Find where the given text appears and provide that cell's center as (x, y) coordinate. 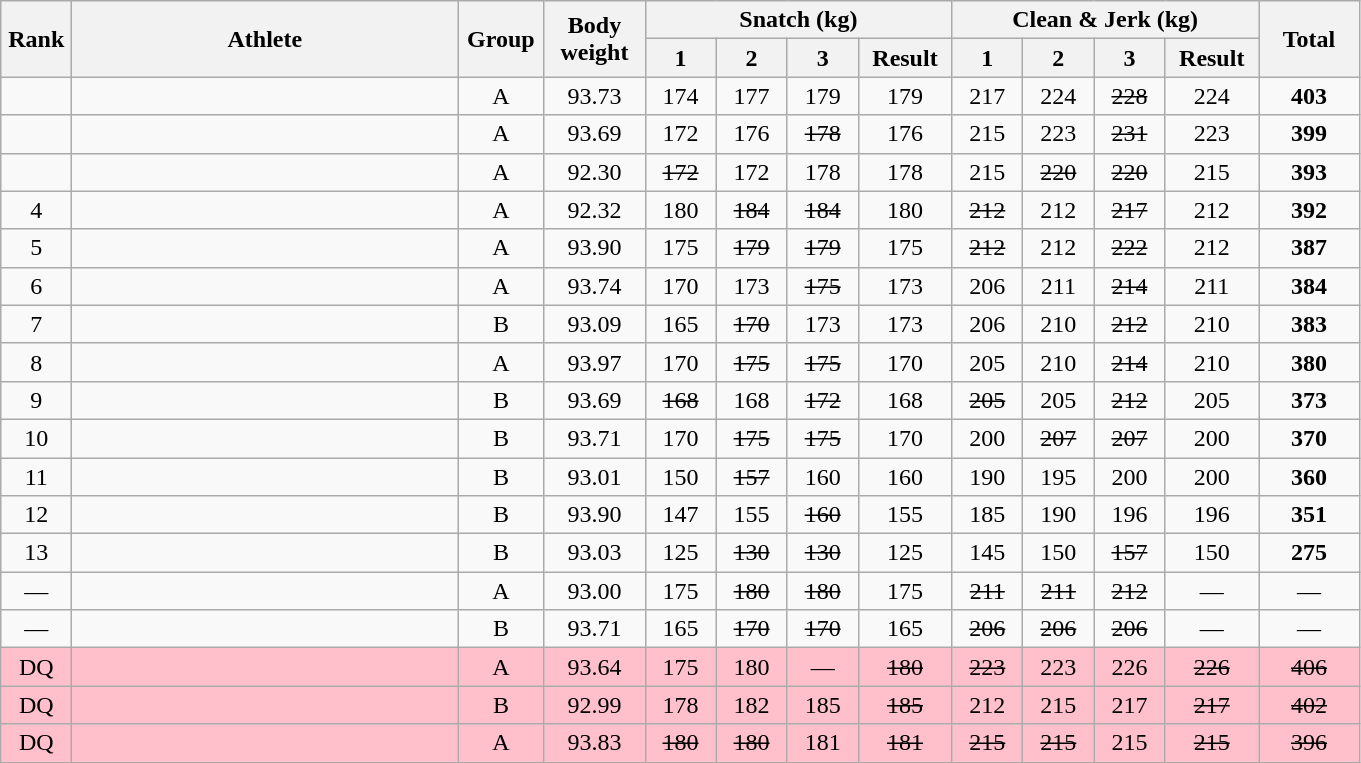
Clean & Jerk (kg) (1106, 20)
384 (1308, 286)
373 (1308, 400)
402 (1308, 705)
Body weight (594, 39)
93.74 (594, 286)
12 (36, 515)
222 (1130, 248)
370 (1308, 438)
Snatch (kg) (798, 20)
360 (1308, 477)
393 (1308, 172)
177 (752, 96)
11 (36, 477)
13 (36, 553)
92.32 (594, 210)
228 (1130, 96)
Total (1308, 39)
Rank (36, 39)
392 (1308, 210)
10 (36, 438)
6 (36, 286)
383 (1308, 324)
174 (680, 96)
92.30 (594, 172)
93.00 (594, 591)
145 (988, 553)
93.83 (594, 743)
9 (36, 400)
8 (36, 362)
93.73 (594, 96)
93.64 (594, 667)
93.09 (594, 324)
7 (36, 324)
387 (1308, 248)
Group (501, 39)
396 (1308, 743)
4 (36, 210)
399 (1308, 134)
406 (1308, 667)
Athlete (265, 39)
351 (1308, 515)
403 (1308, 96)
195 (1058, 477)
275 (1308, 553)
92.99 (594, 705)
182 (752, 705)
93.97 (594, 362)
147 (680, 515)
231 (1130, 134)
5 (36, 248)
380 (1308, 362)
93.01 (594, 477)
93.03 (594, 553)
